From the cell containing the given text, extract its center point as (x, y) coordinate. 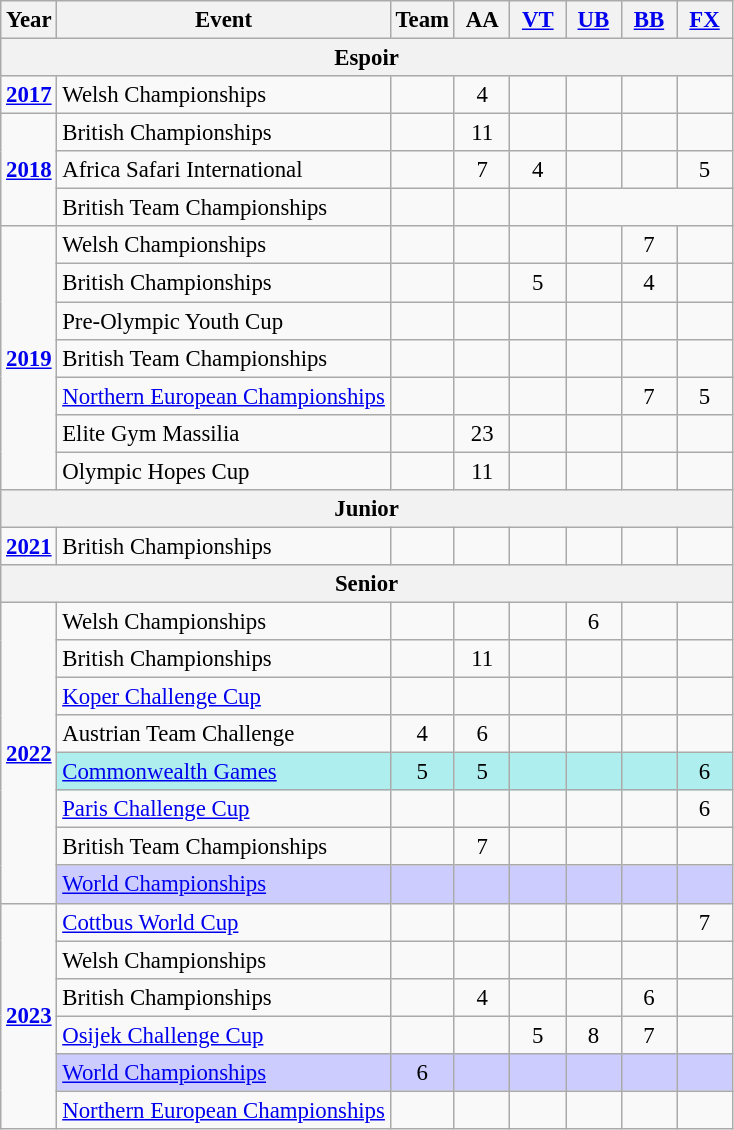
Paris Challenge Cup (224, 809)
8 (594, 1035)
BB (649, 20)
2021 (29, 546)
AA (482, 20)
Espoir (367, 58)
Event (224, 20)
VT (538, 20)
2022 (29, 752)
23 (482, 433)
Koper Challenge Cup (224, 697)
Team (422, 20)
2018 (29, 170)
Austrian Team Challenge (224, 734)
Pre-Olympic Youth Cup (224, 321)
Africa Safari International (224, 170)
Osijek Challenge Cup (224, 1035)
2019 (29, 358)
Olympic Hopes Cup (224, 471)
2023 (29, 1016)
UB (594, 20)
FX (705, 20)
Senior (367, 584)
Cottbus World Cup (224, 922)
Elite Gym Massilia (224, 433)
Year (29, 20)
Commonwealth Games (224, 772)
2017 (29, 95)
Junior (367, 509)
